Locate the cell with the specified text and output its (x, y) center coordinate. 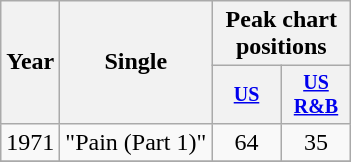
Single (136, 62)
35 (316, 142)
1971 (30, 142)
Year (30, 62)
64 (246, 142)
Peak chart positions (282, 34)
USR&B (316, 94)
"Pain (Part 1)" (136, 142)
US (246, 94)
